For the text-containing cell, return its midpoint in [X, Y] coordinate format. 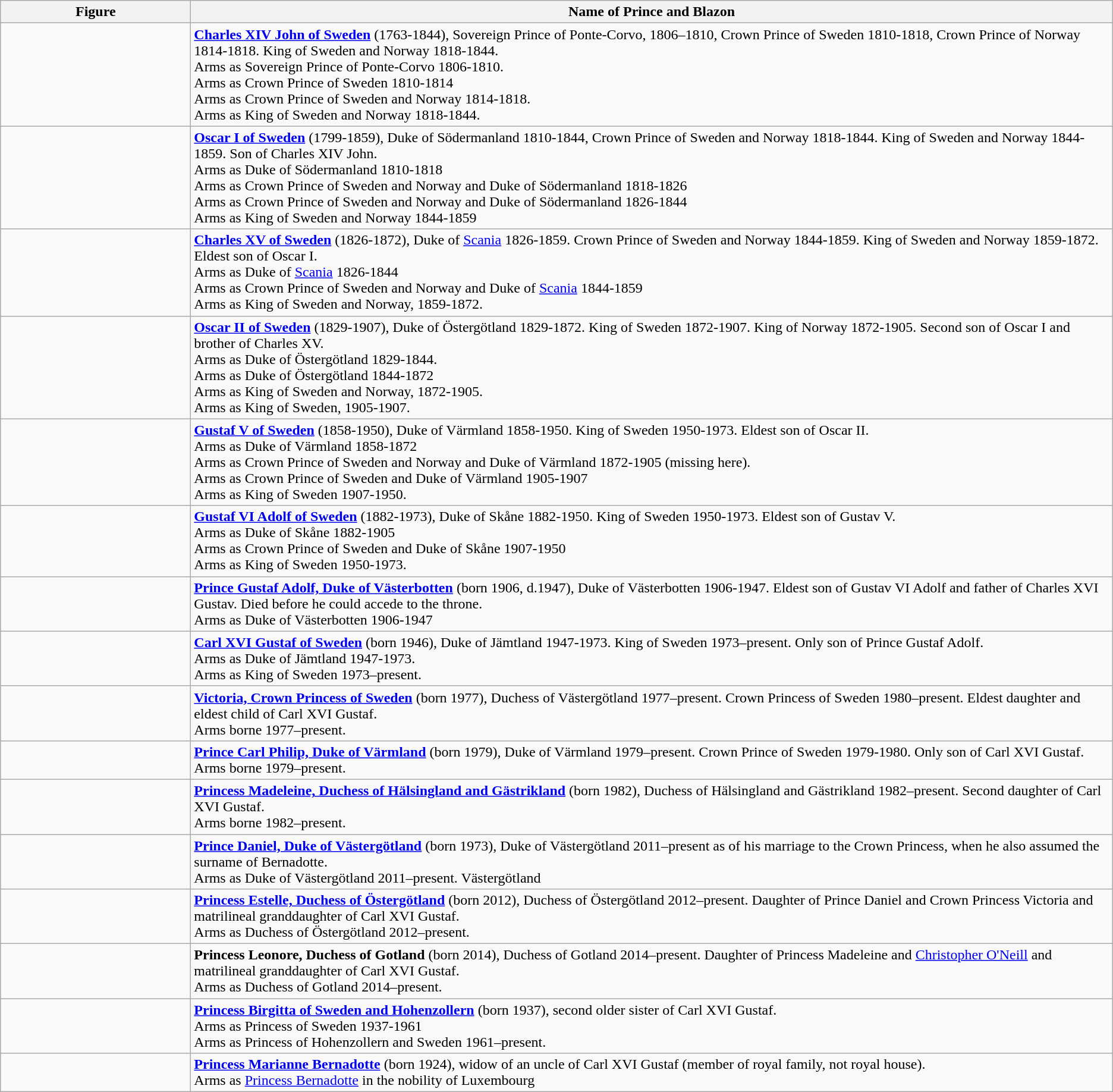
Name of Prince and Blazon [652, 12]
Figure [96, 12]
